Detect which cell encompasses the target text, then output its [X, Y] center coordinate. 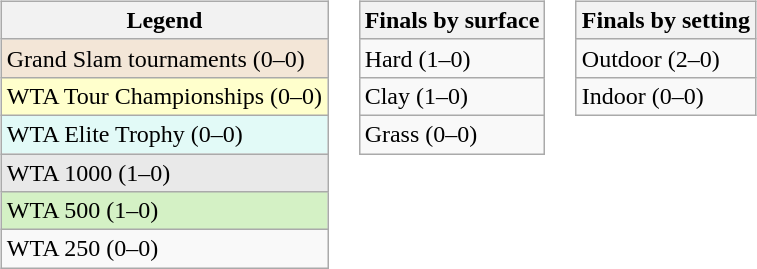
Legend [164, 20]
Grass (0–0) [452, 134]
WTA 500 (1–0) [164, 211]
Indoor (0–0) [666, 96]
WTA 1000 (1–0) [164, 173]
Finals by setting [666, 20]
Outdoor (2–0) [666, 58]
Grand Slam tournaments (0–0) [164, 58]
WTA Elite Trophy (0–0) [164, 134]
WTA Tour Championships (0–0) [164, 96]
Finals by surface [452, 20]
WTA 250 (0–0) [164, 249]
Hard (1–0) [452, 58]
Clay (1–0) [452, 96]
